Extract the [x, y] coordinate from the center of the cell holding the provided text.  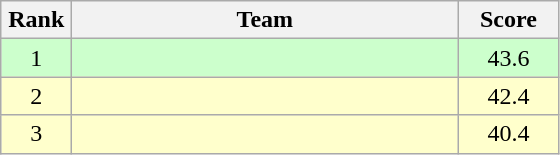
42.4 [508, 96]
Team [265, 20]
Score [508, 20]
43.6 [508, 58]
2 [36, 96]
Rank [36, 20]
1 [36, 58]
3 [36, 134]
40.4 [508, 134]
